From the cell containing the given text, extract its center point as (x, y) coordinate. 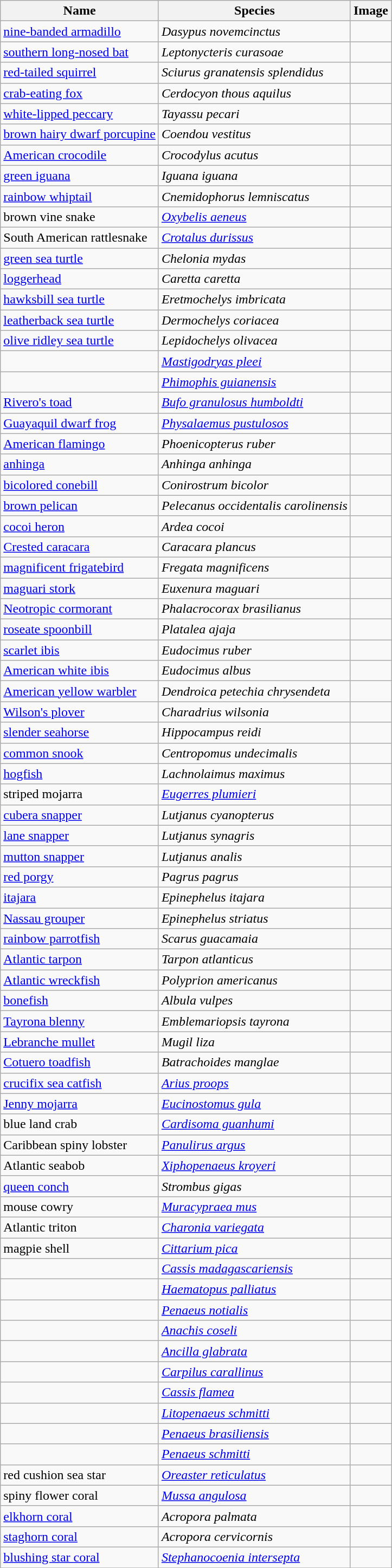
Phoenicopterus ruber (254, 444)
brown vine snake (80, 217)
Physalaemus pustulosos (254, 423)
Eudocimus albus (254, 671)
cubera snapper (80, 815)
blue land crab (80, 1124)
Jenny mojarra (80, 1104)
Lebranche mullet (80, 1042)
American flamingo (80, 444)
Species (254, 11)
Charadrius wilsonia (254, 712)
Sciurus granatensis splendidus (254, 73)
Phalacrocorax brasilianus (254, 609)
southern long-nosed bat (80, 52)
Tayrona blenny (80, 1021)
mutton snapper (80, 856)
brown pelican (80, 506)
Muracypraea mus (254, 1207)
Pagrus pagrus (254, 877)
Panulirus argus (254, 1145)
red porgy (80, 877)
American yellow warbler (80, 691)
mouse cowry (80, 1207)
Iguana iguana (254, 176)
Charonia variegata (254, 1227)
Arius proops (254, 1083)
red-tailed squirrel (80, 73)
Lepidochelys olivacea (254, 341)
Penaeus notialis (254, 1310)
crucifix sea catfish (80, 1083)
Platalea ajaja (254, 630)
Mussa angulosa (254, 1495)
Eugerres plumieri (254, 794)
Dendroica petechia chrysendeta (254, 691)
Nassau grouper (80, 918)
green iguana (80, 176)
Caretta caretta (254, 279)
slender seahorse (80, 733)
olive ridley sea turtle (80, 341)
lane snapper (80, 835)
Hippocampus reidi (254, 733)
Strombus gigas (254, 1186)
scarlet ibis (80, 650)
Crocodylus acutus (254, 155)
nine-banded armadillo (80, 31)
hawksbill sea turtle (80, 300)
maguari stork (80, 588)
Emblemariopsis tayrona (254, 1021)
staghorn coral (80, 1537)
blushing star coral (80, 1557)
Anhinga anhinga (254, 464)
Leptonycteris curasoae (254, 52)
spiny flower coral (80, 1495)
Lutjanus cyanopterus (254, 815)
hogfish (80, 774)
roseate spoonbill (80, 630)
South American rattlesnake (80, 237)
Cassis madagascariensis (254, 1269)
Centropomus undecimalis (254, 753)
American white ibis (80, 671)
Polyprion americanus (254, 980)
striped mojarra (80, 794)
Crested caracara (80, 547)
Acropora palmata (254, 1516)
Oreaster reticulatus (254, 1475)
Cotuero toadfish (80, 1062)
Lachnolaimus maximus (254, 774)
Caribbean spiny lobster (80, 1145)
anhinga (80, 464)
Crotalus durissus (254, 237)
Cittarium pica (254, 1248)
Conirostrum bicolor (254, 485)
Caracara plancus (254, 547)
American crocodile (80, 155)
Xiphopenaeus kroyeri (254, 1165)
Image (371, 11)
Rivero's toad (80, 403)
Oxybelis aeneus (254, 217)
brown hairy dwarf porcupine (80, 134)
Eucinostomus gula (254, 1104)
Wilson's plover (80, 712)
Name (80, 11)
queen conch (80, 1186)
magnificent frigatebird (80, 567)
Euxenura maguari (254, 588)
red cushion sea star (80, 1475)
Cnemidophorus lemniscatus (254, 196)
Mastigodryas pleei (254, 361)
green sea turtle (80, 258)
Stephanocoenia intersepta (254, 1557)
leatherback sea turtle (80, 320)
Epinephelus itajara (254, 897)
Cardisoma guanhumi (254, 1124)
rainbow parrotfish (80, 939)
Batrachoides manglae (254, 1062)
Haematopus palliatus (254, 1290)
Atlantic wreckfish (80, 980)
Tayassu pecari (254, 114)
Guayaquil dwarf frog (80, 423)
Cassis flamea (254, 1392)
Carpilus carallinus (254, 1372)
Coendou vestitus (254, 134)
loggerhead (80, 279)
Fregata magnificens (254, 567)
Ancilla glabrata (254, 1351)
Atlantic seabob (80, 1165)
Penaeus schmitti (254, 1454)
Cerdocyon thous aquilus (254, 93)
bonefish (80, 1001)
crab-eating fox (80, 93)
magpie shell (80, 1248)
Epinephelus striatus (254, 918)
Ardea cocoi (254, 526)
Bufo granulosus humboldti (254, 403)
itajara (80, 897)
Tarpon atlanticus (254, 960)
Litopenaeus schmitti (254, 1413)
Neotropic cormorant (80, 609)
bicolored conebill (80, 485)
cocoi heron (80, 526)
Chelonia mydas (254, 258)
white-lipped peccary (80, 114)
Eudocimus ruber (254, 650)
Lutjanus synagris (254, 835)
Phimophis guianensis (254, 382)
Atlantic triton (80, 1227)
Albula vulpes (254, 1001)
Dermochelys coriacea (254, 320)
Scarus guacamaia (254, 939)
Mugil liza (254, 1042)
common snook (80, 753)
Acropora cervicornis (254, 1537)
Eretmochelys imbricata (254, 300)
elkhorn coral (80, 1516)
Anachis coseli (254, 1331)
Pelecanus occidentalis carolinensis (254, 506)
Lutjanus analis (254, 856)
rainbow whiptail (80, 196)
Dasypus novemcinctus (254, 31)
Atlantic tarpon (80, 960)
Penaeus brasiliensis (254, 1434)
